Locate the cell with the specified text and output its (X, Y) center coordinate. 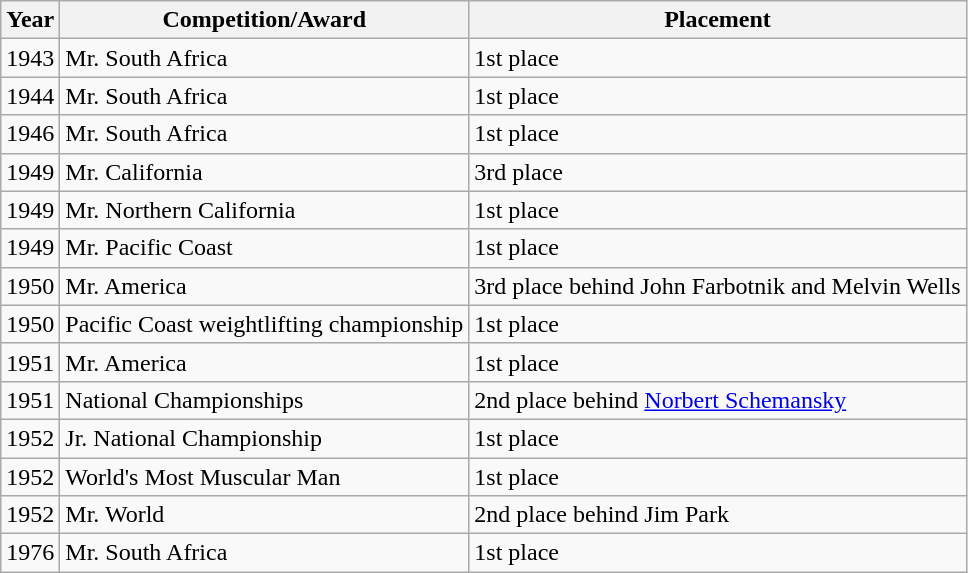
1943 (30, 58)
Competition/Award (264, 20)
1944 (30, 96)
Mr. Pacific Coast (264, 248)
Jr. National Championship (264, 438)
2nd place behind Norbert Schemansky (718, 400)
3rd place (718, 172)
1946 (30, 134)
Mr. World (264, 515)
2nd place behind Jim Park (718, 515)
Year (30, 20)
3rd place behind John Farbotnik and Melvin Wells (718, 286)
1976 (30, 553)
Pacific Coast weightlifting championship (264, 324)
National Championships (264, 400)
Mr. Northern California (264, 210)
Mr. California (264, 172)
World's Most Muscular Man (264, 477)
Placement (718, 20)
